For the text-containing cell, return its midpoint in [X, Y] coordinate format. 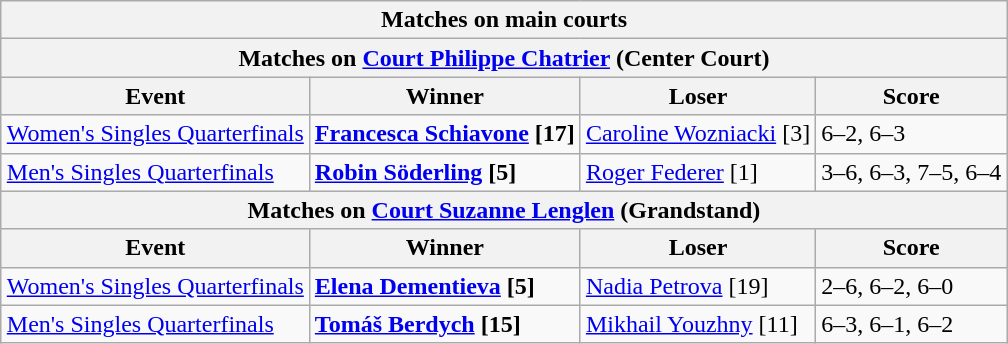
Caroline Wozniacki [3] [698, 134]
Mikhail Youzhny [11] [698, 324]
Francesca Schiavone [17] [444, 134]
3–6, 6–3, 7–5, 6–4 [912, 172]
Nadia Petrova [19] [698, 286]
Elena Dementieva [5] [444, 286]
Roger Federer [1] [698, 172]
Tomáš Berdych [15] [444, 324]
Matches on Court Philippe Chatrier (Center Court) [504, 58]
6–2, 6–3 [912, 134]
6–3, 6–1, 6–2 [912, 324]
2–6, 6–2, 6–0 [912, 286]
Robin Söderling [5] [444, 172]
Matches on main courts [504, 20]
Matches on Court Suzanne Lenglen (Grandstand) [504, 210]
